Identify which cell holds the provided text, then report its (x, y) central coordinate. 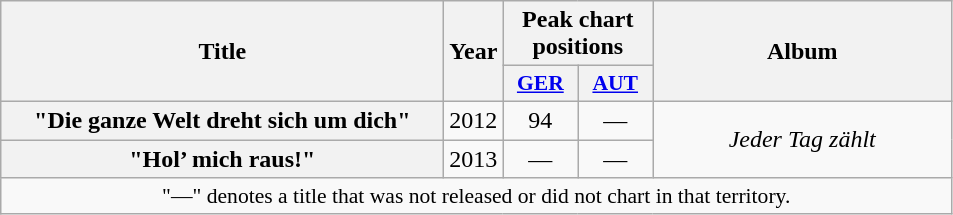
2013 (474, 159)
"Hol’ mich raus!" (222, 159)
94 (540, 120)
Album (802, 52)
Peak chart positions (578, 34)
2012 (474, 120)
"Die ganze Welt dreht sich um dich" (222, 120)
"—" denotes a title that was not released or did not chart in that territory. (476, 196)
GER (540, 84)
Jeder Tag zählt (802, 139)
Year (474, 52)
AUT (616, 84)
Title (222, 52)
